Capture the cell that displays the provided text and extract its [X, Y] central coordinate. 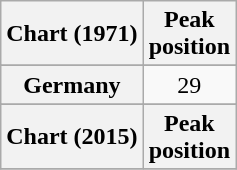
29 [189, 85]
Chart (1971) [72, 34]
Chart (2015) [72, 136]
Germany [72, 85]
